For the text-containing cell, return its midpoint in (X, Y) coordinate format. 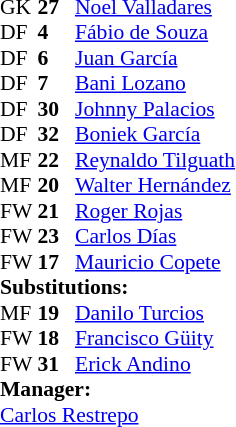
Juan García (155, 58)
21 (57, 211)
Substitutions: (118, 287)
17 (57, 262)
Carlos Días (155, 237)
Fábio de Souza (155, 33)
Boniek García (155, 135)
Johnny Palacios (155, 109)
4 (57, 33)
Danilo Turcios (155, 313)
Roger Rojas (155, 211)
31 (57, 364)
Erick Andino (155, 364)
32 (57, 135)
Bani Lozano (155, 83)
Manager: (118, 389)
Walter Hernández (155, 185)
Reynaldo Tilguath (155, 160)
6 (57, 58)
19 (57, 313)
Mauricio Copete (155, 262)
18 (57, 339)
7 (57, 83)
Francisco Güity (155, 339)
20 (57, 185)
30 (57, 109)
22 (57, 160)
23 (57, 237)
